From the cell containing the given text, extract its center point as [X, Y] coordinate. 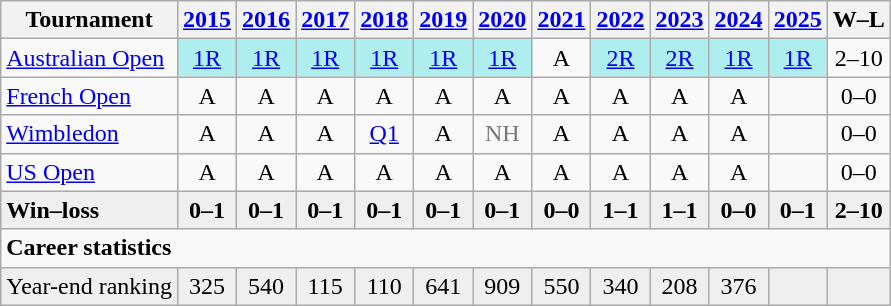
Career statistics [446, 248]
NH [502, 134]
French Open [90, 96]
2024 [738, 20]
2023 [680, 20]
US Open [90, 172]
W–L [858, 20]
2018 [384, 20]
2017 [326, 20]
Australian Open [90, 58]
115 [326, 286]
2015 [208, 20]
Year-end ranking [90, 286]
2020 [502, 20]
2019 [444, 20]
208 [680, 286]
909 [502, 286]
Wimbledon [90, 134]
540 [266, 286]
2022 [620, 20]
Q1 [384, 134]
641 [444, 286]
Win–loss [90, 210]
Tournament [90, 20]
2025 [798, 20]
110 [384, 286]
325 [208, 286]
2021 [562, 20]
376 [738, 286]
550 [562, 286]
2016 [266, 20]
340 [620, 286]
